Return (x, y) of the center of cell containing provided text 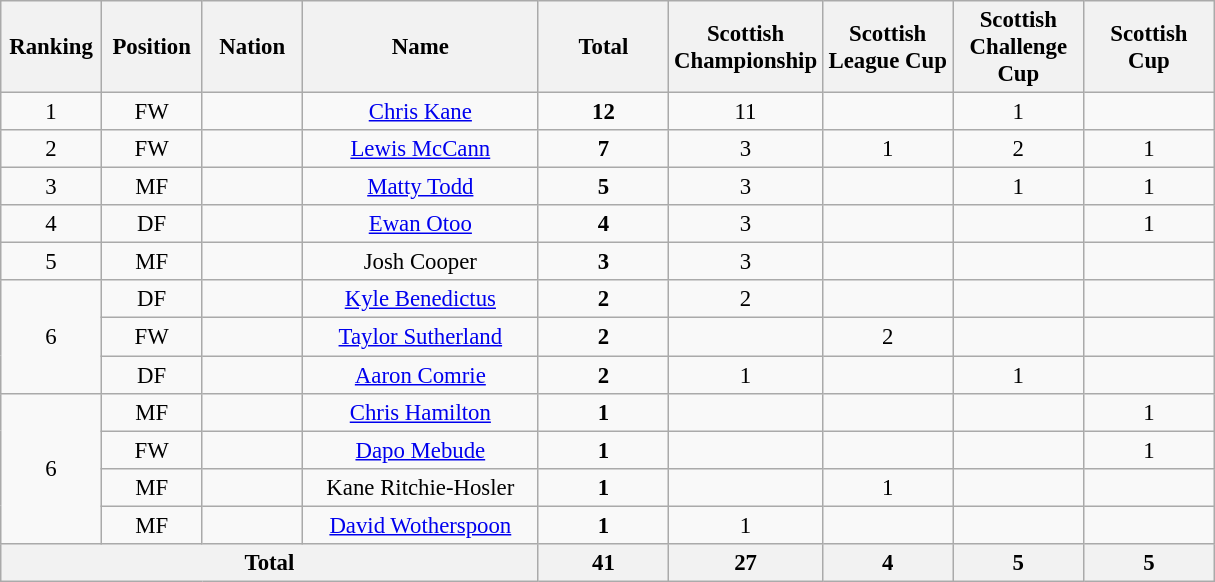
Position (152, 47)
Chris Kane (421, 112)
Chris Hamilton (421, 412)
Kane Ritchie-Hosler (421, 487)
Aaron Comrie (421, 375)
Scottish Challenge Cup (1018, 47)
Dapo Mebude (421, 450)
Scottish Championship (746, 47)
12 (604, 112)
Josh Cooper (421, 262)
Ranking (52, 47)
Name (421, 47)
Scottish League Cup (888, 47)
Taylor Sutherland (421, 337)
Kyle Benedictus (421, 299)
27 (746, 563)
Matty Todd (421, 187)
Ewan Otoo (421, 224)
Lewis McCann (421, 149)
Nation (252, 47)
11 (746, 112)
7 (604, 149)
David Wotherspoon (421, 525)
Scottish Cup (1150, 47)
41 (604, 563)
